Detect which cell encompasses the target text, then output its [x, y] center coordinate. 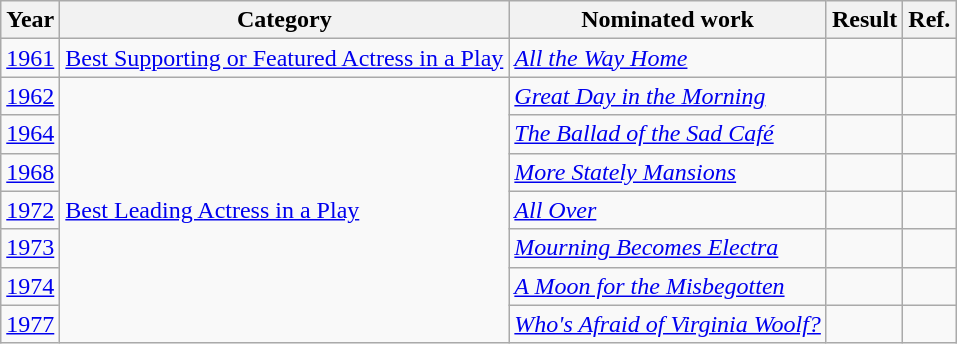
1974 [30, 286]
The Ballad of the Sad Café [668, 134]
1961 [30, 58]
Category [284, 20]
1977 [30, 324]
Year [30, 20]
1962 [30, 96]
Best Supporting or Featured Actress in a Play [284, 58]
Ref. [930, 20]
Best Leading Actress in a Play [284, 210]
Great Day in the Morning [668, 96]
1973 [30, 248]
Result [864, 20]
1968 [30, 172]
All Over [668, 210]
Who's Afraid of Virginia Woolf? [668, 324]
1972 [30, 210]
A Moon for the Misbegotten [668, 286]
Mourning Becomes Electra [668, 248]
Nominated work [668, 20]
All the Way Home [668, 58]
More Stately Mansions [668, 172]
1964 [30, 134]
